For the text-containing cell, return its midpoint in [X, Y] coordinate format. 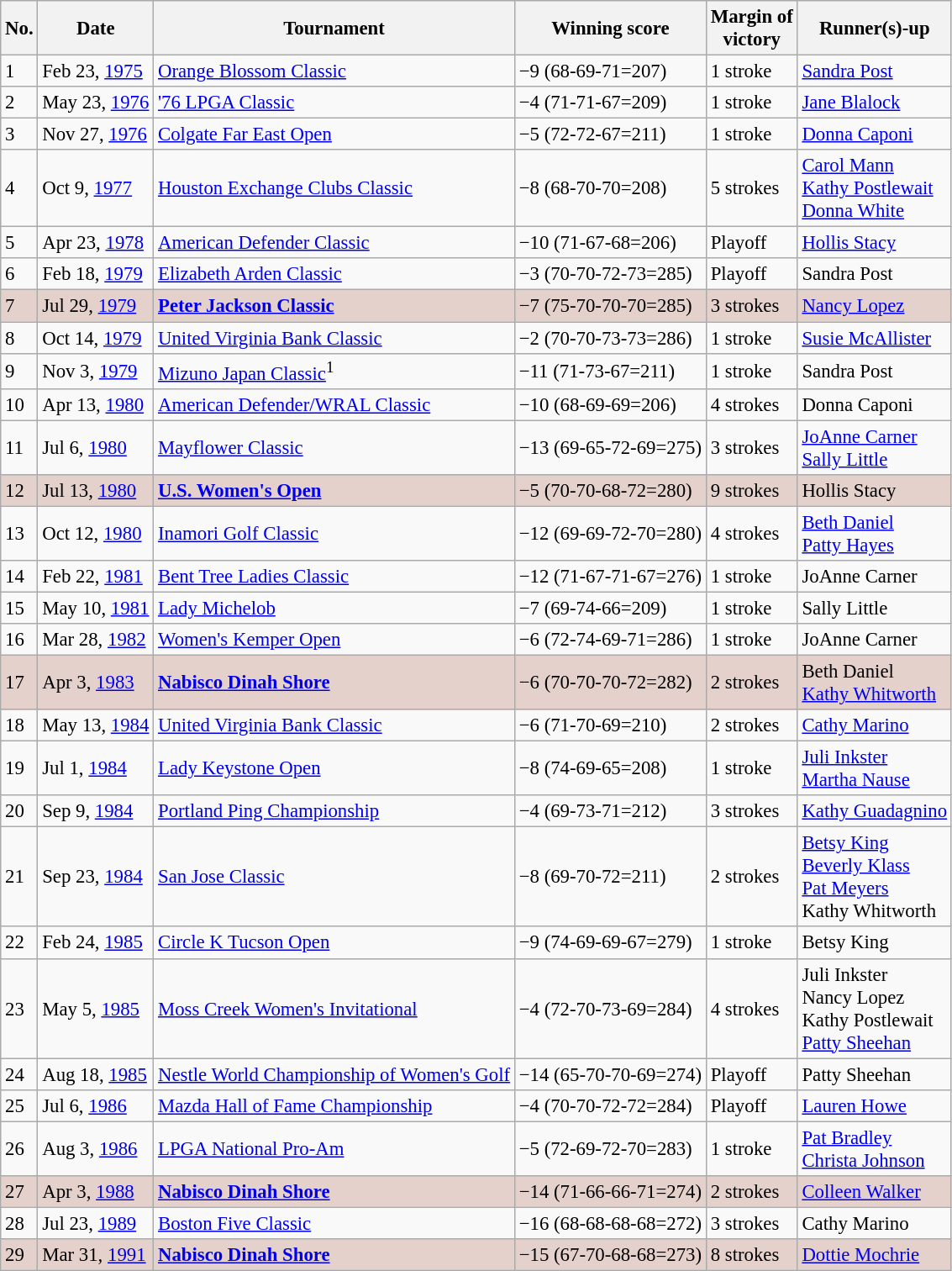
LPGA National Pro-Am [334, 1148]
Betsy King [874, 943]
−16 (68-68-68-68=272) [610, 1223]
14 [19, 577]
Nancy Lopez [874, 306]
Betsy King Beverly Klass Pat Meyers Kathy Whitworth [874, 878]
Margin ofvictory [751, 29]
Jul 13, 1980 [96, 491]
Oct 9, 1977 [96, 188]
−10 (68-69-69=206) [610, 404]
Apr 3, 1983 [96, 683]
21 [19, 878]
Runner(s)-up [874, 29]
−6 (72-74-69-71=286) [610, 640]
−9 (68-69-71=207) [610, 71]
4 [19, 188]
Sep 23, 1984 [96, 878]
5 strokes [751, 188]
−12 (69-69-72-70=280) [610, 533]
−12 (71-67-71-67=276) [610, 577]
May 13, 1984 [96, 725]
Lady Keystone Open [334, 768]
Mizuno Japan Classic1 [334, 371]
8 strokes [751, 1255]
7 [19, 306]
Circle K Tucson Open [334, 943]
17 [19, 683]
−6 (71-70-69=210) [610, 725]
Carol Mann Kathy Postlewait Donna White [874, 188]
Beth Daniel Patty Hayes [874, 533]
10 [19, 404]
Date [96, 29]
Mazda Hall of Fame Championship [334, 1105]
2 [19, 103]
Jul 29, 1979 [96, 306]
−11 (71-73-67=211) [610, 371]
No. [19, 29]
Jul 6, 1986 [96, 1105]
Winning score [610, 29]
−2 (70-70-73-73=286) [610, 338]
8 [19, 338]
Colleen Walker [874, 1192]
Tournament [334, 29]
Apr 3, 1988 [96, 1192]
20 [19, 811]
Susie McAllister [874, 338]
Beth Daniel Kathy Whitworth [874, 683]
American Defender Classic [334, 243]
5 [19, 243]
Portland Ping Championship [334, 811]
−3 (70-70-72-73=285) [610, 275]
Mar 31, 1991 [96, 1255]
−15 (67-70-68-68=273) [610, 1255]
−9 (74-69-69-67=279) [610, 943]
Jul 23, 1989 [96, 1223]
Colgate Far East Open [334, 134]
6 [19, 275]
−6 (70-70-70-72=282) [610, 683]
Women's Kemper Open [334, 640]
29 [19, 1255]
Jane Blalock [874, 103]
Mar 28, 1982 [96, 640]
Mayflower Classic [334, 447]
Peter Jackson Classic [334, 306]
Jul 1, 1984 [96, 768]
27 [19, 1192]
22 [19, 943]
Jul 6, 1980 [96, 447]
San Jose Classic [334, 878]
May 23, 1976 [96, 103]
Elizabeth Arden Classic [334, 275]
Dottie Mochrie [874, 1255]
Boston Five Classic [334, 1223]
Juli Inkster Martha Nause [874, 768]
−14 (65-70-70-69=274) [610, 1074]
Juli Inkster Nancy Lopez Kathy Postlewait Patty Sheehan [874, 1009]
Oct 14, 1979 [96, 338]
3 [19, 134]
−4 (70-70-72-72=284) [610, 1105]
−8 (69-70-72=211) [610, 878]
−4 (72-70-73-69=284) [610, 1009]
Nov 27, 1976 [96, 134]
Feb 18, 1979 [96, 275]
Nov 3, 1979 [96, 371]
−13 (69-65-72-69=275) [610, 447]
Lauren Howe [874, 1105]
11 [19, 447]
−4 (69-73-71=212) [610, 811]
Feb 24, 1985 [96, 943]
Lady Michelob [334, 608]
Kathy Guadagnino [874, 811]
13 [19, 533]
American Defender/WRAL Classic [334, 404]
Aug 18, 1985 [96, 1074]
Bent Tree Ladies Classic [334, 577]
Patty Sheehan [874, 1074]
26 [19, 1148]
May 10, 1981 [96, 608]
Sally Little [874, 608]
Moss Creek Women's Invitational [334, 1009]
12 [19, 491]
19 [19, 768]
1 [19, 71]
−7 (75-70-70-70=285) [610, 306]
−8 (74-69-65=208) [610, 768]
−7 (69-74-66=209) [610, 608]
−10 (71-67-68=206) [610, 243]
9 [19, 371]
Inamori Golf Classic [334, 533]
−5 (72-72-67=211) [610, 134]
JoAnne Carner Sally Little [874, 447]
28 [19, 1223]
Feb 22, 1981 [96, 577]
25 [19, 1105]
18 [19, 725]
Nestle World Championship of Women's Golf [334, 1074]
−14 (71-66-66-71=274) [610, 1192]
15 [19, 608]
24 [19, 1074]
9 strokes [751, 491]
23 [19, 1009]
May 5, 1985 [96, 1009]
Orange Blossom Classic [334, 71]
Feb 23, 1975 [96, 71]
Houston Exchange Clubs Classic [334, 188]
'76 LPGA Classic [334, 103]
Apr 13, 1980 [96, 404]
Aug 3, 1986 [96, 1148]
U.S. Women's Open [334, 491]
Pat Bradley Christa Johnson [874, 1148]
−8 (68-70-70=208) [610, 188]
−5 (70-70-68-72=280) [610, 491]
−5 (72-69-72-70=283) [610, 1148]
Sep 9, 1984 [96, 811]
−4 (71-71-67=209) [610, 103]
Apr 23, 1978 [96, 243]
Oct 12, 1980 [96, 533]
16 [19, 640]
